Capture the cell that displays the provided text and extract its [x, y] central coordinate. 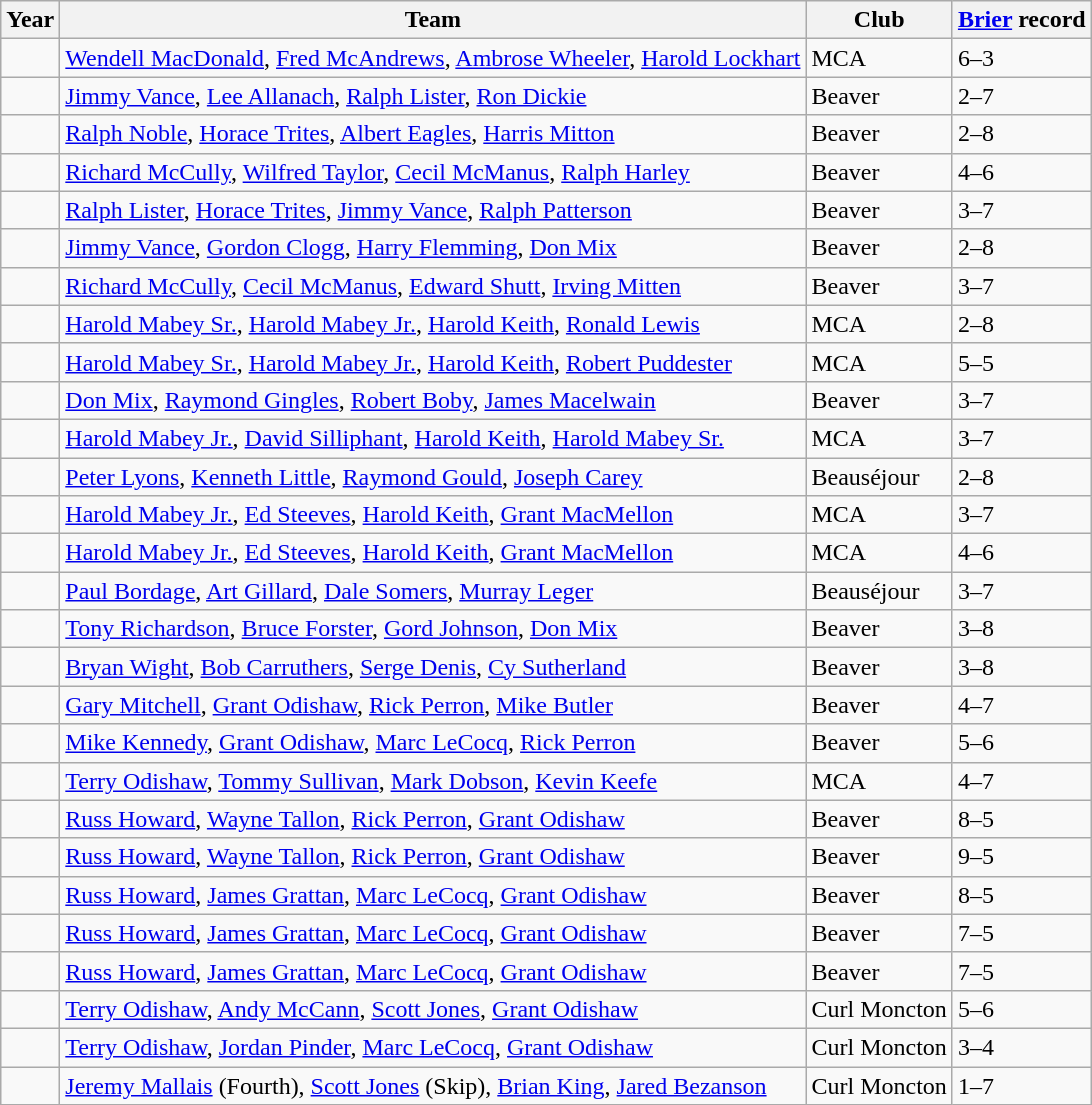
Don Mix, Raymond Gingles, Robert Boby, James Macelwain [433, 400]
Richard McCully, Cecil McManus, Edward Shutt, Irving Mitten [433, 286]
Bryan Wight, Bob Carruthers, Serge Denis, Cy Sutherland [433, 667]
Wendell MacDonald, Fred McAndrews, Ambrose Wheeler, Harold Lockhart [433, 58]
Richard McCully, Wilfred Taylor, Cecil McManus, Ralph Harley [433, 172]
Jimmy Vance, Lee Allanach, Ralph Lister, Ron Dickie [433, 96]
6–3 [1022, 58]
2–7 [1022, 96]
Terry Odishaw, Jordan Pinder, Marc LeCocq, Grant Odishaw [433, 1047]
Mike Kennedy, Grant Odishaw, Marc LeCocq, Rick Perron [433, 743]
Harold Mabey Sr., Harold Mabey Jr., Harold Keith, Robert Puddester [433, 362]
Year [30, 20]
Team [433, 20]
Harold Mabey Jr., David Silliphant, Harold Keith, Harold Mabey Sr. [433, 438]
Terry Odishaw, Andy McCann, Scott Jones, Grant Odishaw [433, 1009]
Brier record [1022, 20]
5–5 [1022, 362]
Harold Mabey Sr., Harold Mabey Jr., Harold Keith, Ronald Lewis [433, 324]
Ralph Noble, Horace Trites, Albert Eagles, Harris Mitton [433, 134]
Terry Odishaw, Tommy Sullivan, Mark Dobson, Kevin Keefe [433, 781]
Gary Mitchell, Grant Odishaw, Rick Perron, Mike Butler [433, 705]
3–4 [1022, 1047]
Paul Bordage, Art Gillard, Dale Somers, Murray Leger [433, 591]
1–7 [1022, 1085]
Jeremy Mallais (Fourth), Scott Jones (Skip), Brian King, Jared Bezanson [433, 1085]
9–5 [1022, 857]
Ralph Lister, Horace Trites, Jimmy Vance, Ralph Patterson [433, 210]
Club [879, 20]
Tony Richardson, Bruce Forster, Gord Johnson, Don Mix [433, 629]
Peter Lyons, Kenneth Little, Raymond Gould, Joseph Carey [433, 477]
Jimmy Vance, Gordon Clogg, Harry Flemming, Don Mix [433, 248]
